Detect which cell encompasses the target text, then output its [x, y] center coordinate. 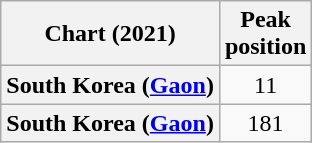
181 [265, 123]
11 [265, 85]
Chart (2021) [110, 34]
Peakposition [265, 34]
